Extract the [X, Y] coordinate from the center of the cell holding the provided text.  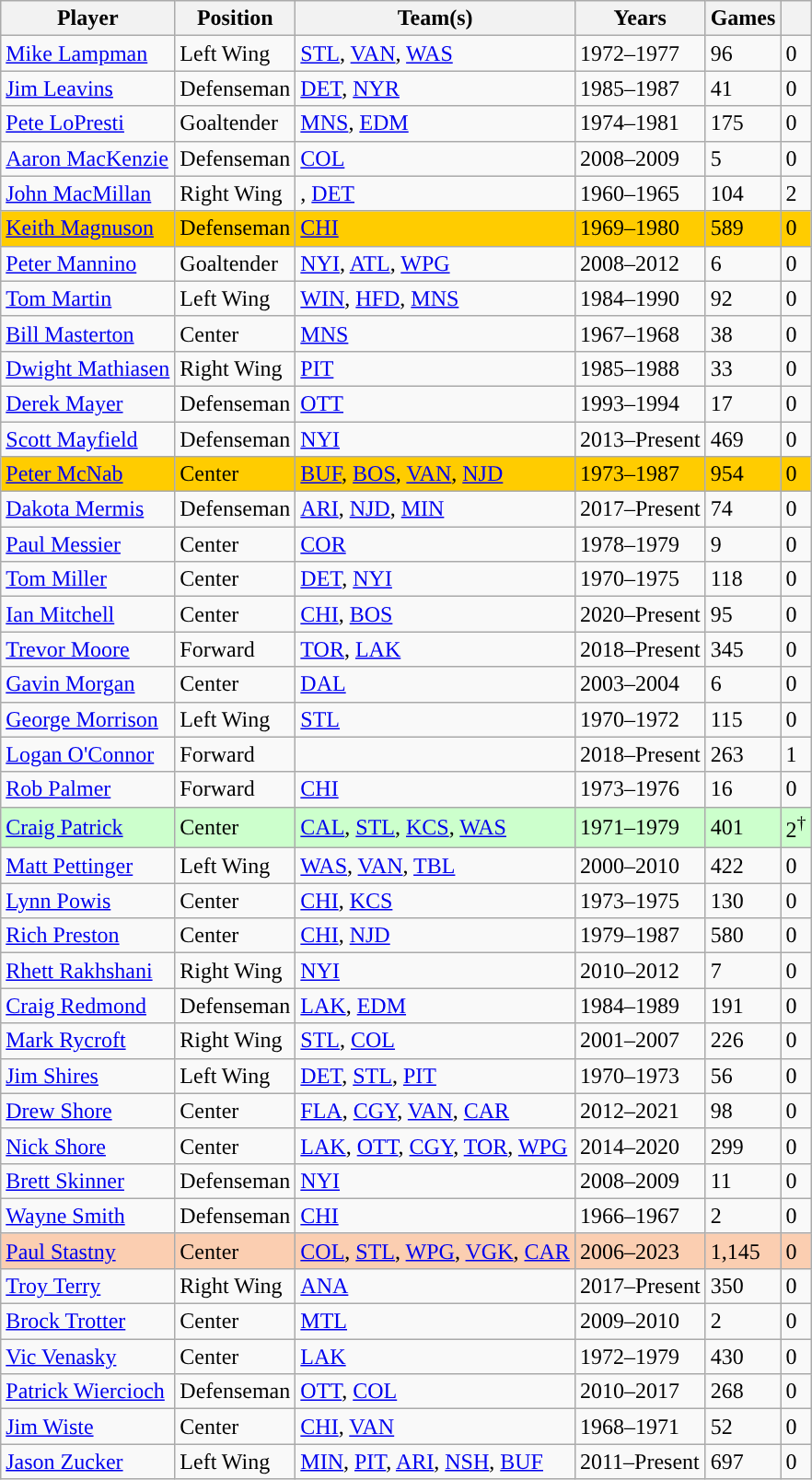
1984–1990 [640, 298]
1967–1968 [640, 333]
CHI, BOS [435, 614]
2001–2007 [640, 1041]
5 [743, 158]
Dwight Mathiasen [88, 368]
98 [743, 1111]
1972–1979 [640, 1357]
115 [743, 719]
Rob Palmer [88, 789]
DAL [435, 684]
Lynn Powis [88, 901]
175 [743, 123]
Vic Venasky [88, 1357]
2006–2023 [640, 1251]
MTL [435, 1322]
Nick Shore [88, 1146]
580 [743, 936]
CHI, NJD [435, 936]
TOR, LAK [435, 649]
350 [743, 1286]
7 [743, 971]
1970–1973 [640, 1076]
Ian Mitchell [88, 614]
2020–Present [640, 614]
1973–1975 [640, 901]
Keith Magnuson [88, 228]
2012–2021 [640, 1111]
Brett Skinner [88, 1181]
Drew Shore [88, 1111]
Brock Trotter [88, 1322]
1972–1977 [640, 53]
697 [743, 1462]
38 [743, 333]
Gavin Morgan [88, 684]
WAS, VAN, TBL [435, 866]
9 [743, 544]
Mike Lampman [88, 53]
Trevor Moore [88, 649]
Paul Stastny [88, 1251]
COL [435, 158]
2009–2010 [640, 1322]
1979–1987 [640, 936]
33 [743, 368]
PIT [435, 368]
95 [743, 614]
LAK, EDM [435, 1006]
Position [236, 18]
Dakota Mermis [88, 509]
2000–2010 [640, 866]
1969–1980 [640, 228]
CHI, KCS [435, 901]
1968–1971 [640, 1427]
1971–1979 [640, 827]
16 [743, 789]
BUF, BOS, VAN, NJD [435, 474]
STL [435, 719]
FLA, CGY, VAN, CAR [435, 1111]
1 [795, 754]
Scott Mayfield [88, 439]
1984–1989 [640, 1006]
2011–Present [640, 1462]
2008–2012 [640, 263]
430 [743, 1357]
Bill Masterton [88, 333]
1973–1987 [640, 474]
2† [795, 827]
52 [743, 1427]
Derek Mayer [88, 403]
2013–Present [640, 439]
Rich Preston [88, 936]
1960–1965 [640, 193]
11 [743, 1181]
Peter Mannino [88, 263]
422 [743, 866]
Player [88, 18]
345 [743, 649]
Years [640, 18]
John MacMillan [88, 193]
92 [743, 298]
Jason Zucker [88, 1462]
Paul Messier [88, 544]
130 [743, 901]
LAK, OTT, CGY, TOR, WPG [435, 1146]
469 [743, 439]
Jim Leavins [88, 88]
ARI, NJD, MIN [435, 509]
1,145 [743, 1251]
2010–2017 [640, 1392]
Jim Wiste [88, 1427]
Craig Redmond [88, 1006]
1970–1972 [640, 719]
DET, NYI [435, 579]
MNS [435, 333]
74 [743, 509]
118 [743, 579]
STL, VAN, WAS [435, 53]
299 [743, 1146]
Team(s) [435, 18]
1974–1981 [640, 123]
1973–1976 [640, 789]
1978–1979 [640, 544]
1970–1975 [640, 579]
954 [743, 474]
401 [743, 827]
Wayne Smith [88, 1216]
2010–2012 [640, 971]
104 [743, 193]
COR [435, 544]
263 [743, 754]
George Morrison [88, 719]
191 [743, 1006]
41 [743, 88]
56 [743, 1076]
Peter McNab [88, 474]
Aaron MacKenzie [88, 158]
, DET [435, 193]
2014–2020 [640, 1146]
17 [743, 403]
DET, NYR [435, 88]
ANA [435, 1286]
1993–1994 [640, 403]
WIN, HFD, MNS [435, 298]
COL, STL, WPG, VGK, CAR [435, 1251]
Pete LoPresti [88, 123]
Rhett Rakhshani [88, 971]
268 [743, 1392]
1985–1988 [640, 368]
Mark Rycroft [88, 1041]
226 [743, 1041]
Tom Miller [88, 579]
OTT, COL [435, 1392]
589 [743, 228]
96 [743, 53]
1966–1967 [640, 1216]
NYI, ATL, WPG [435, 263]
MIN, PIT, ARI, NSH, BUF [435, 1462]
Matt Pettinger [88, 866]
Tom Martin [88, 298]
STL, COL [435, 1041]
CAL, STL, KCS, WAS [435, 827]
Troy Terry [88, 1286]
LAK [435, 1357]
OTT [435, 403]
2003–2004 [640, 684]
DET, STL, PIT [435, 1076]
1985–1987 [640, 88]
Craig Patrick [88, 827]
Patrick Wiercioch [88, 1392]
MNS, EDM [435, 123]
Games [743, 18]
CHI, VAN [435, 1427]
Logan O'Connor [88, 754]
Jim Shires [88, 1076]
